Extract the [X, Y] coordinate from the center of the cell holding the provided text.  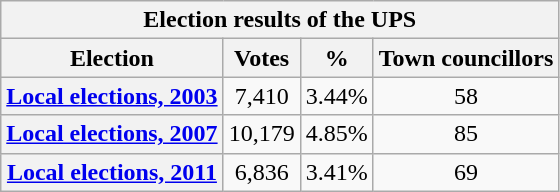
3.41% [336, 172]
58 [466, 96]
6,836 [262, 172]
4.85% [336, 134]
10,179 [262, 134]
85 [466, 134]
7,410 [262, 96]
69 [466, 172]
Election results of the UPS [280, 20]
Votes [262, 58]
% [336, 58]
Local elections, 2007 [112, 134]
Town councillors [466, 58]
Election [112, 58]
3.44% [336, 96]
Local elections, 2003 [112, 96]
Local elections, 2011 [112, 172]
